Scan for the cell matching the given text and deliver its (x, y) coordinate at center. 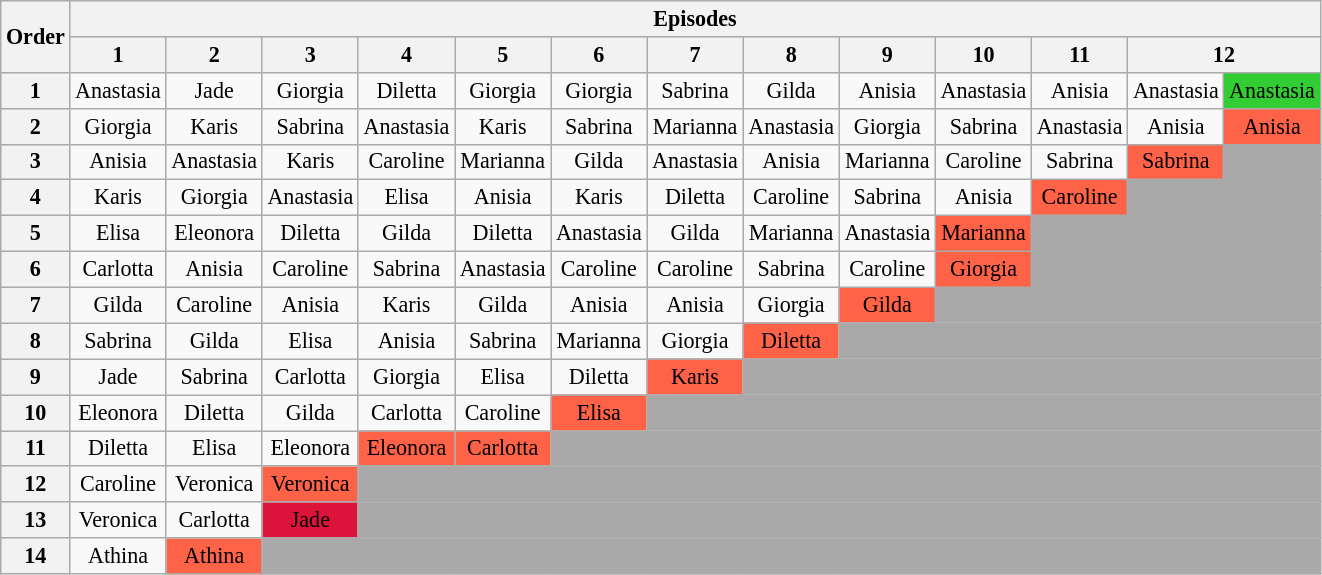
14 (36, 556)
Order (36, 36)
13 (36, 520)
Episodes (695, 18)
